Determine the [X, Y] coordinate at the center of the cell enclosing the given text.  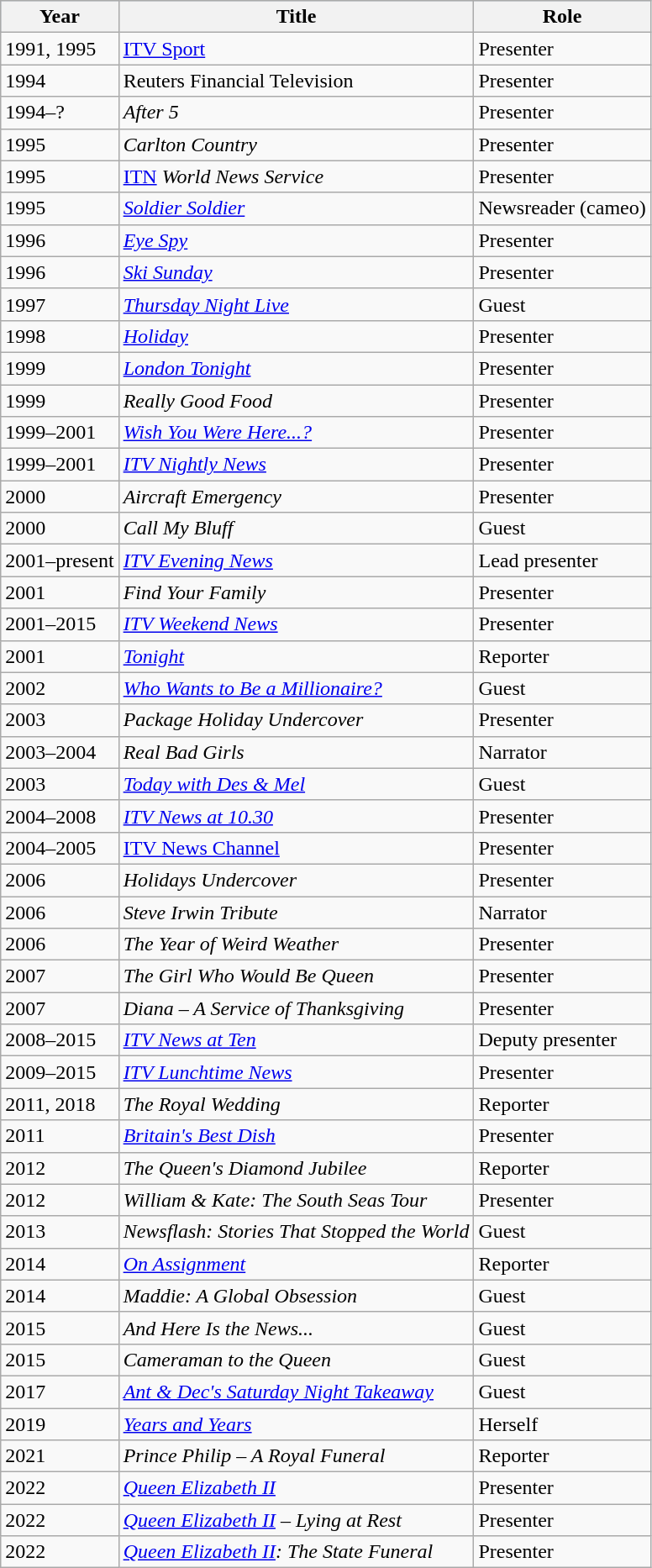
Steve Irwin Tribute [296, 912]
1994–? [60, 113]
Queen Elizabeth II [296, 1488]
Holiday [296, 336]
ITV Lunchtime News [296, 1072]
ITV News Channel [296, 848]
Aircraft Emergency [296, 497]
Ski Sunday [296, 272]
2004–2008 [60, 816]
1994 [60, 81]
Tonight [296, 656]
2009–2015 [60, 1072]
Reuters Financial Television [296, 81]
ITV Evening News [296, 560]
2011 [60, 1136]
Newsflash: Stories That Stopped the World [296, 1232]
Deputy presenter [562, 1040]
ITN World News Service [296, 176]
Maddie: A Global Obsession [296, 1296]
1991, 1995 [60, 49]
Find Your Family [296, 592]
Really Good Food [296, 401]
2001–present [60, 560]
Lead presenter [562, 560]
The Year of Weird Weather [296, 944]
2003–2004 [60, 752]
2021 [60, 1456]
Soldier Soldier [296, 208]
Ant & Dec's Saturday Night Takeaway [296, 1392]
Role [562, 17]
2008–2015 [60, 1040]
Prince Philip – A Royal Funeral [296, 1456]
Carlton Country [296, 145]
Cameraman to the Queen [296, 1360]
2002 [60, 688]
Years and Years [296, 1424]
After 5 [296, 113]
And Here Is the News... [296, 1328]
ITV Nightly News [296, 465]
2013 [60, 1232]
Wish You Were Here...? [296, 433]
Call My Bluff [296, 529]
2019 [60, 1424]
ITV News at 10.30 [296, 816]
2011, 2018 [60, 1104]
The Queen's Diamond Jubilee [296, 1168]
Holidays Undercover [296, 880]
1997 [60, 304]
London Tonight [296, 368]
Eye Spy [296, 240]
ITV Sport [296, 49]
The Girl Who Would Be Queen [296, 976]
Today with Des & Mel [296, 784]
Britain's Best Dish [296, 1136]
ITV News at Ten [296, 1040]
Year [60, 17]
William & Kate: The South Seas Tour [296, 1200]
Package Holiday Undercover [296, 720]
On Assignment [296, 1264]
Thursday Night Live [296, 304]
The Royal Wedding [296, 1104]
Newsreader (cameo) [562, 208]
Who Wants to Be a Millionaire? [296, 688]
2001–2015 [60, 624]
Queen Elizabeth II – Lying at Rest [296, 1520]
Real Bad Girls [296, 752]
ITV Weekend News [296, 624]
1998 [60, 336]
Title [296, 17]
Diana – A Service of Thanksgiving [296, 1008]
2004–2005 [60, 848]
Queen Elizabeth II: The State Funeral [296, 1552]
2017 [60, 1392]
Herself [562, 1424]
